Scan for the cell matching the given text and deliver its (X, Y) coordinate at center. 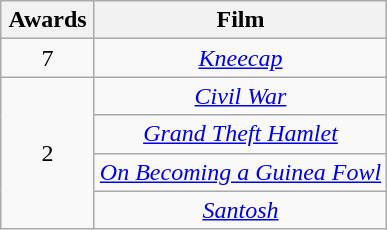
Film (240, 20)
Awards (48, 20)
On Becoming a Guinea Fowl (240, 172)
7 (48, 58)
Santosh (240, 210)
Grand Theft Hamlet (240, 134)
Civil War (240, 96)
2 (48, 153)
Kneecap (240, 58)
